Identify which cell holds the provided text, then report its (x, y) central coordinate. 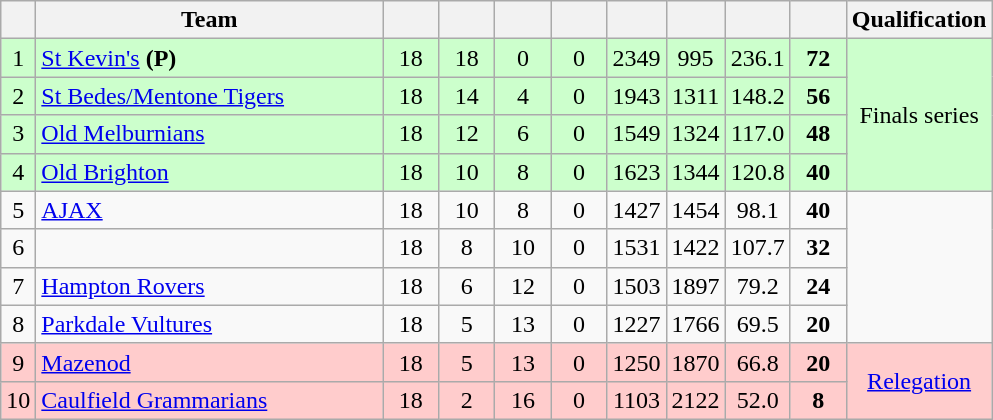
Hampton Rovers (210, 286)
St Kevin's (P) (210, 58)
Finals series (919, 115)
107.7 (758, 248)
1311 (696, 96)
1454 (696, 210)
24 (818, 286)
9 (18, 362)
16 (523, 400)
1427 (636, 210)
1324 (696, 134)
1623 (636, 172)
St Bedes/Mentone Tigers (210, 96)
1503 (636, 286)
995 (696, 58)
Parkdale Vultures (210, 324)
1766 (696, 324)
14 (467, 96)
2122 (696, 400)
AJAX (210, 210)
Qualification (919, 20)
1870 (696, 362)
1103 (636, 400)
1227 (636, 324)
52.0 (758, 400)
120.8 (758, 172)
Old Melburnians (210, 134)
Team (210, 20)
98.1 (758, 210)
3 (18, 134)
236.1 (758, 58)
Relegation (919, 381)
Caulfield Grammarians (210, 400)
72 (818, 58)
1 (18, 58)
Old Brighton (210, 172)
1531 (636, 248)
32 (818, 248)
1344 (696, 172)
79.2 (758, 286)
7 (18, 286)
48 (818, 134)
56 (818, 96)
2349 (636, 58)
117.0 (758, 134)
66.8 (758, 362)
1422 (696, 248)
1897 (696, 286)
148.2 (758, 96)
1250 (636, 362)
Mazenod (210, 362)
69.5 (758, 324)
1549 (636, 134)
1943 (636, 96)
